Find where the given text appears and provide that cell's center as (x, y) coordinate. 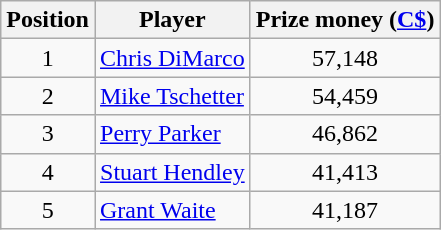
2 (48, 96)
57,148 (345, 58)
Mike Tschetter (172, 96)
Prize money (C$) (345, 20)
1 (48, 58)
4 (48, 172)
41,413 (345, 172)
41,187 (345, 210)
Perry Parker (172, 134)
46,862 (345, 134)
Grant Waite (172, 210)
Position (48, 20)
3 (48, 134)
Player (172, 20)
Stuart Hendley (172, 172)
54,459 (345, 96)
5 (48, 210)
Chris DiMarco (172, 58)
